Determine the [X, Y] coordinate at the center of the cell enclosing the given text.  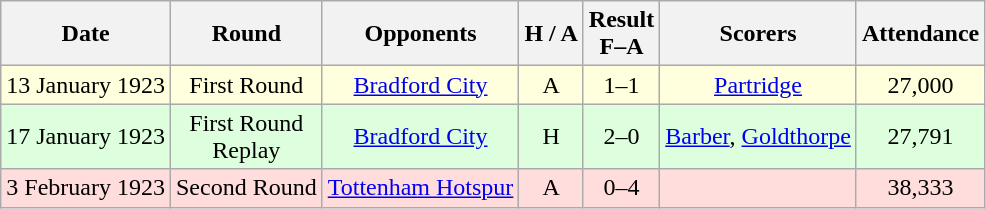
Tottenham Hotspur [420, 188]
Attendance [920, 34]
2–0 [621, 136]
38,333 [920, 188]
27,791 [920, 136]
Date [86, 34]
H / A [551, 34]
13 January 1923 [86, 85]
3 February 1923 [86, 188]
Round [246, 34]
27,000 [920, 85]
17 January 1923 [86, 136]
ResultF–A [621, 34]
Barber, Goldthorpe [758, 136]
0–4 [621, 188]
Second Round [246, 188]
H [551, 136]
Partridge [758, 85]
First RoundReplay [246, 136]
Scorers [758, 34]
Opponents [420, 34]
First Round [246, 85]
1–1 [621, 85]
